Output the [X, Y] coordinate of the center of the cell containing the given text.  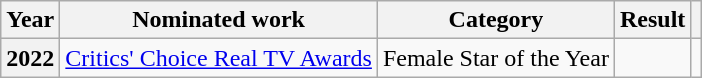
Year [30, 20]
Critics' Choice Real TV Awards [219, 58]
Category [496, 20]
Result [652, 20]
2022 [30, 58]
Nominated work [219, 20]
Female Star of the Year [496, 58]
